Pinpoint the cell where the given text exists, returning its [X, Y] midpoint coordinate. 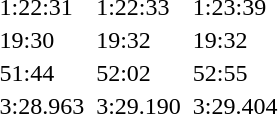
52:02 [139, 73]
19:32 [139, 40]
